For the text-containing cell, return its midpoint in [x, y] coordinate format. 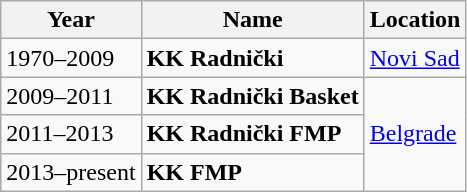
KK Radnički FMP [252, 134]
2011–2013 [71, 134]
Belgrade [415, 134]
KK FMP [252, 172]
KK Radnički [252, 58]
KK Radnički Basket [252, 96]
Name [252, 20]
Year [71, 20]
Location [415, 20]
2009–2011 [71, 96]
2013–present [71, 172]
1970–2009 [71, 58]
Novi Sad [415, 58]
